Return (x, y) of the center of cell containing provided text 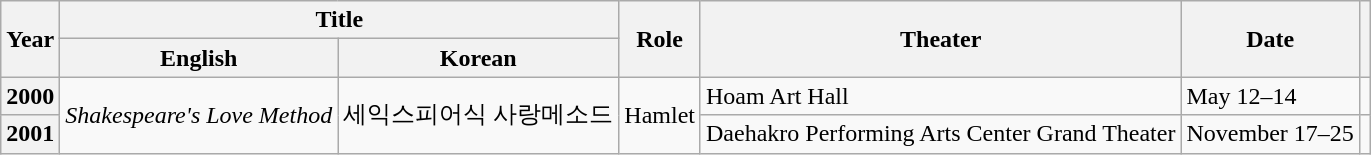
Daehakro Performing Arts Center Grand Theater (940, 134)
Date (1270, 39)
Korean (478, 58)
2001 (30, 134)
November 17–25 (1270, 134)
Year (30, 39)
English (199, 58)
Title (340, 20)
Hoam Art Hall (940, 96)
May 12–14 (1270, 96)
Role (660, 39)
Theater (940, 39)
세익스피어식 사랑메소드 (478, 115)
Shakespeare's Love Method (199, 115)
Hamlet (660, 115)
2000 (30, 96)
